Output the [X, Y] coordinate of the center of the cell containing the given text.  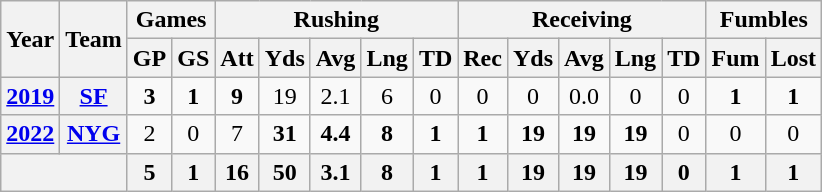
GP [149, 58]
4.4 [336, 134]
Rushing [336, 20]
50 [284, 172]
2 [149, 134]
2022 [30, 134]
Receiving [582, 20]
3.1 [336, 172]
SF [94, 96]
Fumbles [764, 20]
7 [237, 134]
2.1 [336, 96]
0.0 [584, 96]
9 [237, 96]
Year [30, 39]
16 [237, 172]
Rec [483, 58]
NYG [94, 134]
Fum [736, 58]
Att [237, 58]
Games [170, 20]
3 [149, 96]
6 [387, 96]
2019 [30, 96]
GS [194, 58]
Team [94, 39]
Lost [793, 58]
5 [149, 172]
31 [284, 134]
